Determine the [x, y] coordinate at the center of the cell enclosing the given text.  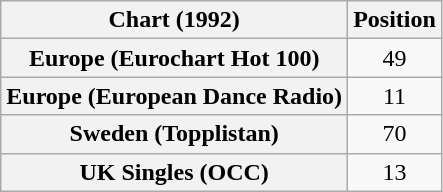
70 [395, 134]
11 [395, 96]
13 [395, 172]
Europe (European Dance Radio) [174, 96]
Europe (Eurochart Hot 100) [174, 58]
Chart (1992) [174, 20]
Sweden (Topplistan) [174, 134]
Position [395, 20]
UK Singles (OCC) [174, 172]
49 [395, 58]
